Capture the cell that displays the provided text and extract its (x, y) central coordinate. 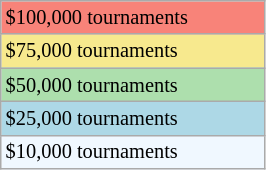
$50,000 tournaments (133, 85)
$10,000 tournaments (133, 152)
$100,000 tournaments (133, 17)
$75,000 tournaments (133, 51)
$25,000 tournaments (133, 118)
